Scan for the cell matching the given text and deliver its [x, y] coordinate at center. 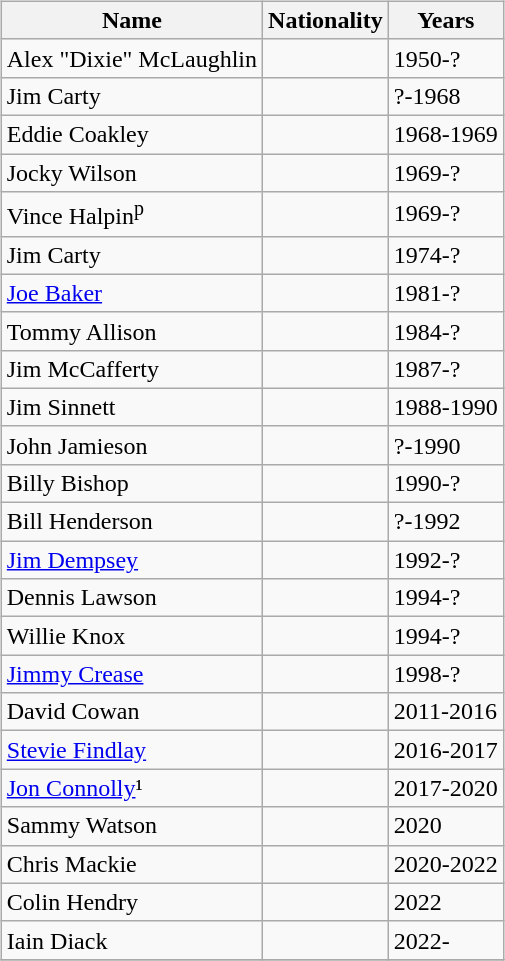
?-1990 [446, 445]
1981-? [446, 293]
2016-2017 [446, 750]
1974-? [446, 255]
1987-? [446, 369]
Joe Baker [132, 293]
Eddie Coakley [132, 134]
Stevie Findlay [132, 750]
?-1968 [446, 96]
2017-2020 [446, 788]
Name [132, 20]
Jim Sinnett [132, 407]
Chris Mackie [132, 864]
Alex "Dixie" McLaughlin [132, 58]
Tommy Allison [132, 331]
1984-? [446, 331]
2020-2022 [446, 864]
Willie Knox [132, 636]
John Jamieson [132, 445]
Dennis Lawson [132, 598]
Billy Bishop [132, 483]
1998-? [446, 674]
Iain Diack [132, 940]
Bill Henderson [132, 522]
2022- [446, 940]
Sammy Watson [132, 826]
Nationality [326, 20]
David Cowan [132, 712]
1988-1990 [446, 407]
Colin Hendry [132, 902]
Jon Connolly¹ [132, 788]
1968-1969 [446, 134]
1990-? [446, 483]
2020 [446, 826]
1992-? [446, 560]
Years [446, 20]
Jimmy Crease [132, 674]
Jim Dempsey [132, 560]
1950-? [446, 58]
Vince Halpinp [132, 214]
Jocky Wilson [132, 173]
2011-2016 [446, 712]
?-1992 [446, 522]
2022 [446, 902]
Jim McCafferty [132, 369]
